Output the [X, Y] coordinate of the center of the cell containing the given text.  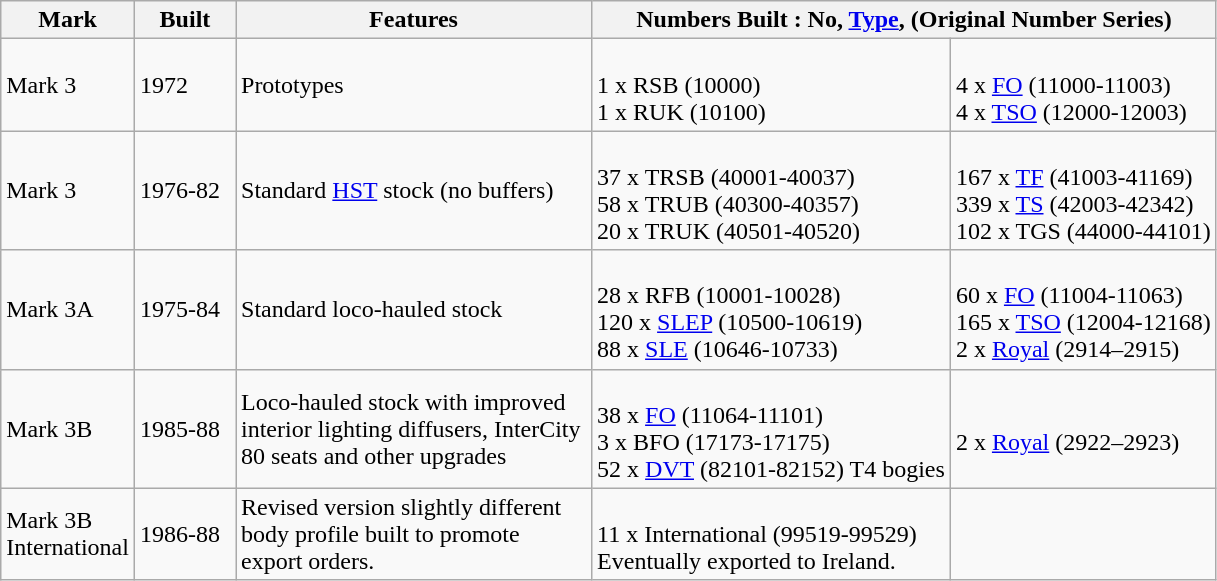
Mark 3B [68, 428]
1976-82 [184, 190]
Mark 3A [68, 310]
Revised version slightly different body profile built to promote export orders. [414, 534]
Standard HST stock (no buffers) [414, 190]
28 x RFB (10001-10028) 120 x SLEP (10500-10619) 88 x SLE (10646-10733) [772, 310]
4 x FO (11000-11003) 4 x TSO (12000-12003) [1083, 85]
Built [184, 20]
37 x TRSB (40001-40037) 58 x TRUB (40300-40357) 20 x TRUK (40501-40520) [772, 190]
Loco-hauled stock with improved interior lighting diffusers, InterCity 80 seats and other upgrades [414, 428]
38 x FO (11064-11101) 3 x BFO (17173-17175) 52 x DVT (82101-82152) T4 bogies [772, 428]
Mark 3B International [68, 534]
2 x Royal (2922–2923) [1083, 428]
1975-84 [184, 310]
1 x RSB (10000) 1 x RUK (10100) [772, 85]
1986-88 [184, 534]
Standard loco-hauled stock [414, 310]
167 x TF (41003-41169) 339 x TS (42003-42342) 102 x TGS (44000-44101) [1083, 190]
Prototypes [414, 85]
Features [414, 20]
1985-88 [184, 428]
1972 [184, 85]
Numbers Built : No, Type, (Original Number Series) [904, 20]
Mark [68, 20]
11 x International (99519-99529) Eventually exported to Ireland. [772, 534]
60 x FO (11004-11063) 165 x TSO (12004-12168) 2 x Royal (2914–2915) [1083, 310]
